Find where the given text appears and provide that cell's center as (x, y) coordinate. 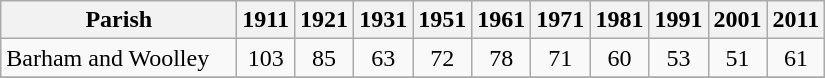
Parish (119, 20)
1931 (384, 20)
71 (560, 58)
2001 (738, 20)
51 (738, 58)
53 (678, 58)
1971 (560, 20)
103 (266, 58)
63 (384, 58)
1981 (620, 20)
61 (796, 58)
60 (620, 58)
1951 (442, 20)
2011 (796, 20)
1921 (324, 20)
1911 (266, 20)
78 (502, 58)
1991 (678, 20)
85 (324, 58)
1961 (502, 20)
72 (442, 58)
Barham and Woolley (119, 58)
